Search for the cell housing the specified text and yield its [x, y] center coordinate. 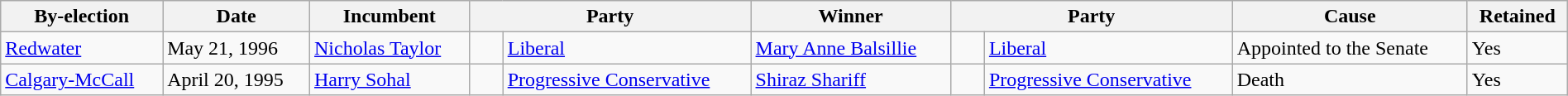
Mary Anne Balsillie [850, 48]
Death [1350, 79]
Date [237, 17]
April 20, 1995 [237, 79]
Retained [1517, 17]
By-election [82, 17]
Harry Sohal [390, 79]
Calgary-McCall [82, 79]
Appointed to the Senate [1350, 48]
Nicholas Taylor [390, 48]
Winner [850, 17]
Shiraz Shariff [850, 79]
Cause [1350, 17]
May 21, 1996 [237, 48]
Incumbent [390, 17]
Redwater [82, 48]
